Extract the [X, Y] coordinate from the center of the cell holding the provided text.  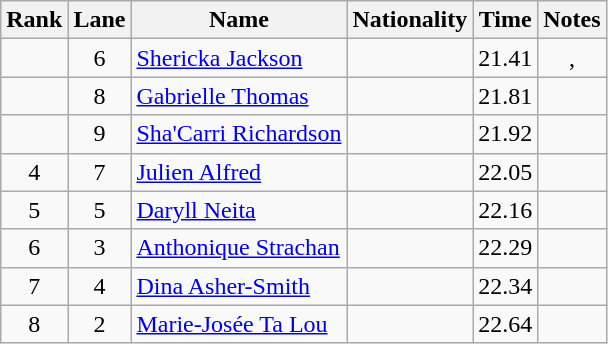
Shericka Jackson [239, 58]
21.81 [506, 96]
Sha'Carri Richardson [239, 134]
Rank [34, 20]
22.34 [506, 286]
2 [100, 324]
Anthonique Strachan [239, 248]
Name [239, 20]
Lane [100, 20]
Dina Asher-Smith [239, 286]
21.92 [506, 134]
Julien Alfred [239, 172]
22.05 [506, 172]
Marie-Josée Ta Lou [239, 324]
22.29 [506, 248]
Time [506, 20]
Daryll Neita [239, 210]
, [572, 58]
22.16 [506, 210]
Nationality [410, 20]
Notes [572, 20]
9 [100, 134]
22.64 [506, 324]
3 [100, 248]
21.41 [506, 58]
Gabrielle Thomas [239, 96]
